Capture the cell that displays the provided text and extract its (x, y) central coordinate. 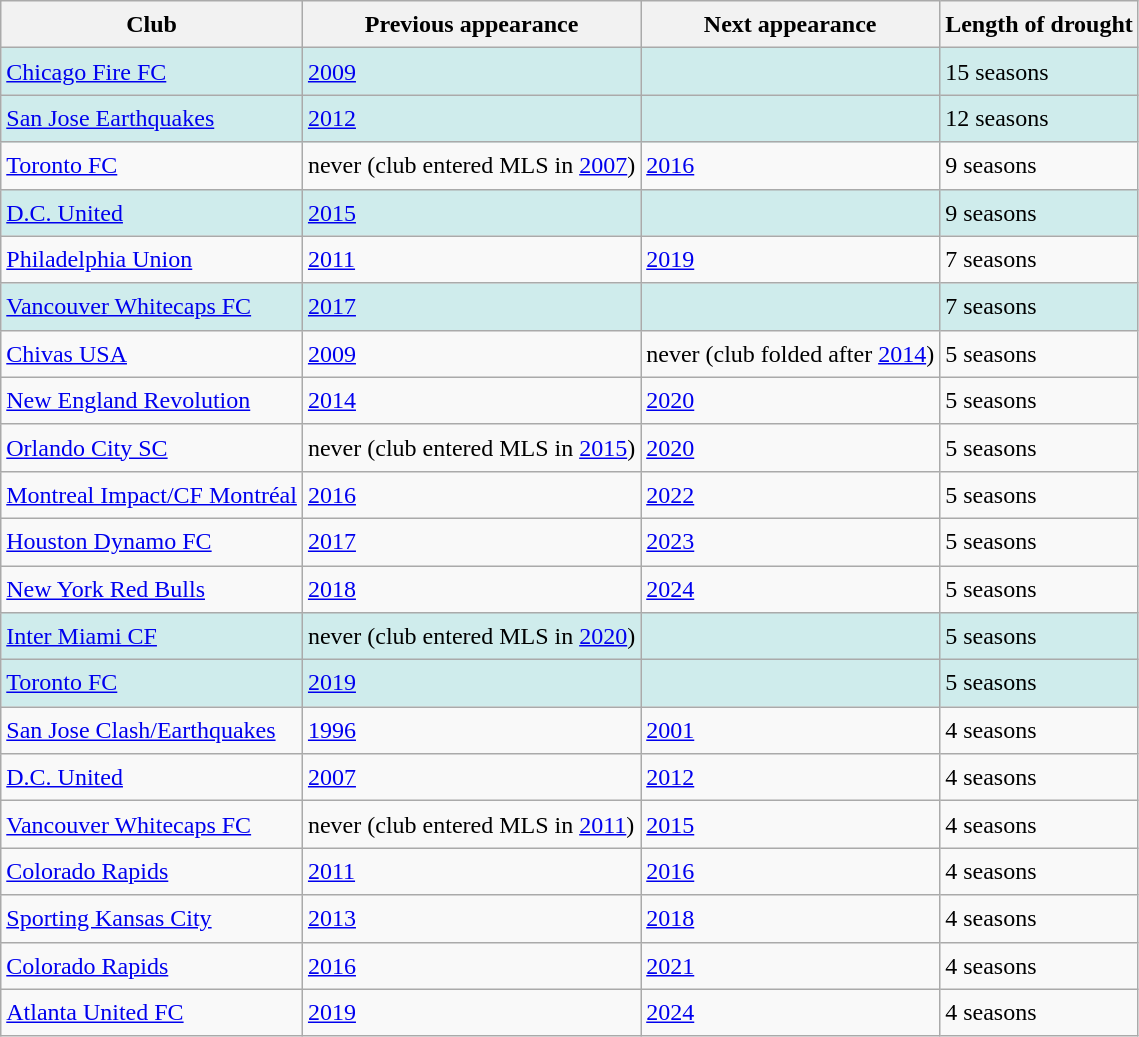
Inter Miami CF (152, 636)
Sporting Kansas City (152, 918)
never (club entered MLS in 2020) (471, 636)
Atlanta United FC (152, 1012)
Chicago Fire FC (152, 72)
San Jose Clash/Earthquakes (152, 730)
New York Red Bulls (152, 590)
never (club entered MLS in 2011) (471, 824)
2014 (471, 400)
Orlando City SC (152, 448)
never (club entered MLS in 2015) (471, 448)
New England Revolution (152, 400)
Chivas USA (152, 354)
12 seasons (1040, 118)
2022 (790, 494)
15 seasons (1040, 72)
Houston Dynamo FC (152, 542)
2007 (471, 778)
San Jose Earthquakes (152, 118)
2013 (471, 918)
Next appearance (790, 24)
never (club entered MLS in 2007) (471, 166)
1996 (471, 730)
2021 (790, 966)
Length of drought (1040, 24)
2023 (790, 542)
Club (152, 24)
Philadelphia Union (152, 260)
Montreal Impact/CF Montréal (152, 494)
never (club folded after 2014) (790, 354)
Previous appearance (471, 24)
2001 (790, 730)
